Capture the cell that displays the provided text and extract its [X, Y] central coordinate. 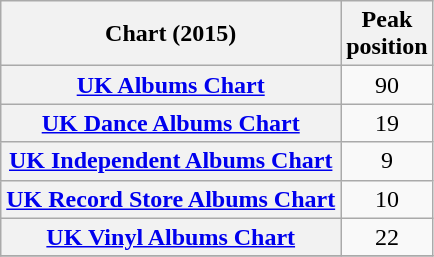
10 [387, 199]
22 [387, 237]
UK Dance Albums Chart [171, 123]
UK Record Store Albums Chart [171, 199]
UK Albums Chart [171, 85]
90 [387, 85]
Peakposition [387, 34]
19 [387, 123]
UK Vinyl Albums Chart [171, 237]
Chart (2015) [171, 34]
9 [387, 161]
UK Independent Albums Chart [171, 161]
